Determine the (x, y) coordinate at the center of the cell enclosing the given text.  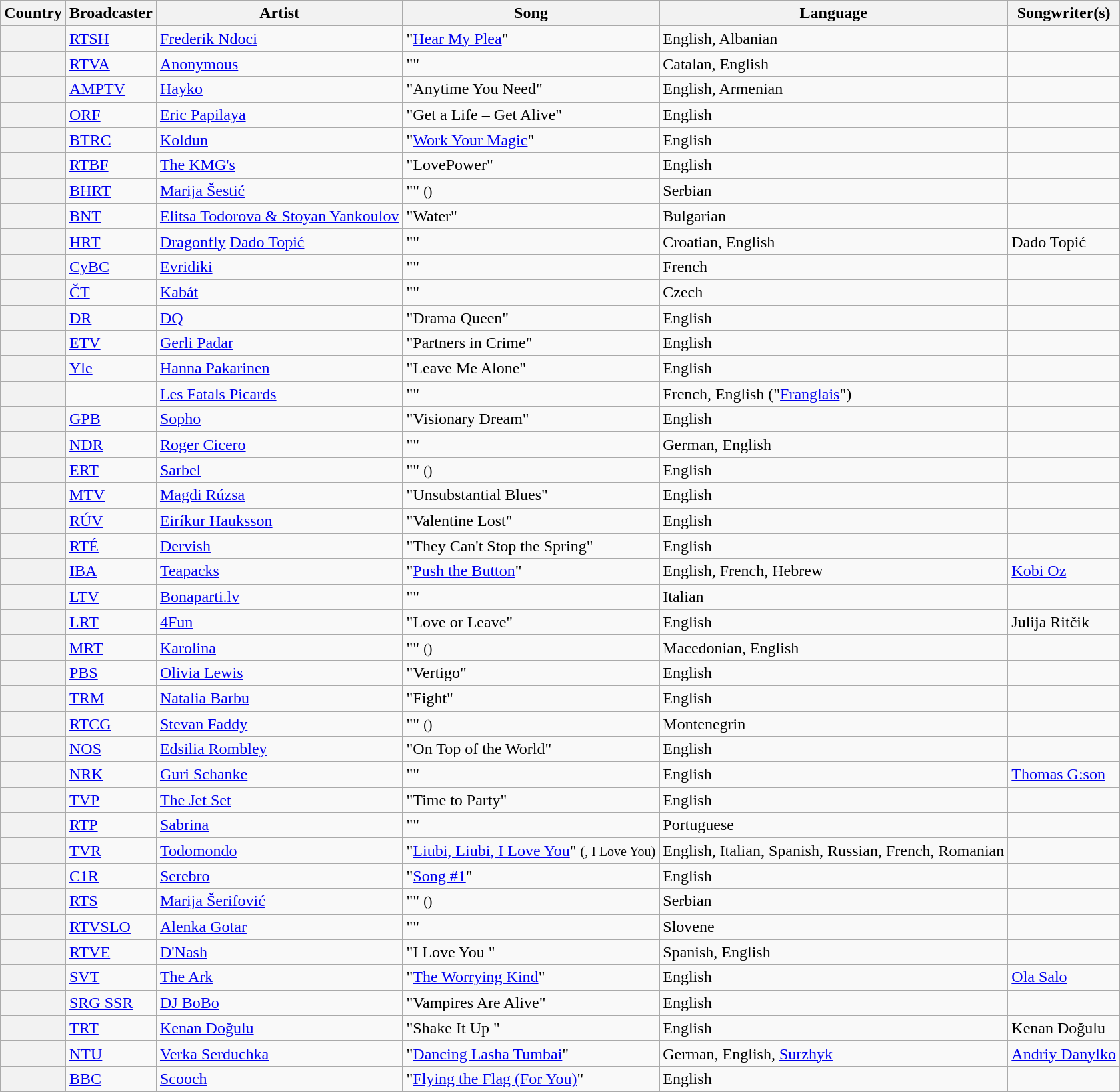
4Fun (279, 622)
"Push the Button" (531, 571)
"Love or Leave" (531, 622)
"On Top of the World" (531, 749)
Thomas G:son (1064, 775)
Koldun (279, 140)
Eiríkur Hauksson (279, 521)
"The Worrying Kind" (531, 977)
Magdi Rúzsa (279, 495)
"Shake It Up " (531, 1028)
Stevan Faddy (279, 723)
"Drama Queen" (531, 318)
Hanna Pakarinen (279, 369)
French, English ("Franglais") (833, 394)
GPB (111, 419)
"Partners in Crime" (531, 343)
RTVE (111, 952)
"Valentine Lost" (531, 521)
"Leave Me Alone" (531, 369)
"Hear My Plea" (531, 39)
German, English, Surzhyk (833, 1053)
Verka Serduchka (279, 1053)
Bonaparti.lv (279, 597)
Artist (279, 13)
Sopho (279, 419)
"LovePower" (531, 165)
Marija Šestić (279, 191)
Karolina (279, 647)
"Liubi, Liubi, I Love You" (, I Love You) (531, 851)
Broadcaster (111, 13)
ČT (111, 292)
SVT (111, 977)
Guri Schanke (279, 775)
Songwriter(s) (1064, 13)
Spanish, English (833, 952)
BNT (111, 216)
RTCG (111, 723)
NRK (111, 775)
"Fight" (531, 698)
Song (531, 13)
Dervish (279, 546)
Evridiki (279, 267)
English, Armenian (833, 89)
"Vertigo" (531, 673)
PBS (111, 673)
LRT (111, 622)
Elitsa Todorova & Stoyan Yankoulov (279, 216)
TRT (111, 1028)
Macedonian, English (833, 647)
Bulgarian (833, 216)
Les Fatals Picards (279, 394)
German, English (833, 445)
"Song #1" (531, 876)
TRM (111, 698)
RTS (111, 901)
C1R (111, 876)
D'Nash (279, 952)
Natalia Barbu (279, 698)
NDR (111, 445)
Anonymous (279, 64)
ERT (111, 470)
"Unsubstantial Blues" (531, 495)
English, Albanian (833, 39)
RTVA (111, 64)
DQ (279, 318)
MRT (111, 647)
MTV (111, 495)
BHRT (111, 191)
The KMG's (279, 165)
"Get a Life – Get Alive" (531, 115)
Sabrina (279, 825)
Croatian, English (833, 241)
Portuguese (833, 825)
Italian (833, 597)
"Vampires Are Alive" (531, 1003)
RTSH (111, 39)
NTU (111, 1053)
English, French, Hebrew (833, 571)
"Time to Party" (531, 800)
HRT (111, 241)
Andriy Danylko (1064, 1053)
French (833, 267)
RTP (111, 825)
"Work Your Magic" (531, 140)
Sarbel (279, 470)
BTRC (111, 140)
RTBF (111, 165)
The Ark (279, 977)
Roger Cicero (279, 445)
Alenka Gotar (279, 927)
BBC (111, 1079)
Montenegrin (833, 723)
Serebro (279, 876)
Dado Topić (1064, 241)
Gerli Padar (279, 343)
Dragonfly Dado Topić (279, 241)
Catalan, English (833, 64)
RTVSLO (111, 927)
DR (111, 318)
Marija Šerifović (279, 901)
Language (833, 13)
Eric Papilaya (279, 115)
Frederik Ndoci (279, 39)
TVR (111, 851)
AMPTV (111, 89)
"Anytime You Need" (531, 89)
SRG SSR (111, 1003)
"Flying the Flag (For You)" (531, 1079)
Kabát (279, 292)
Scooch (279, 1079)
RÚV (111, 521)
The Jet Set (279, 800)
ETV (111, 343)
Teapacks (279, 571)
CyBC (111, 267)
English, Italian, Spanish, Russian, French, Romanian (833, 851)
ORF (111, 115)
Julija Ritčik (1064, 622)
"Visionary Dream" (531, 419)
"Dancing Lasha Tumbai" (531, 1053)
Todomondo (279, 851)
Hayko (279, 89)
TVP (111, 800)
IBA (111, 571)
Edsilia Rombley (279, 749)
Yle (111, 369)
Czech (833, 292)
Country (33, 13)
"I Love You " (531, 952)
Kobi Oz (1064, 571)
Olivia Lewis (279, 673)
"Water" (531, 216)
Slovene (833, 927)
DJ BoBo (279, 1003)
NOS (111, 749)
"They Can't Stop the Spring" (531, 546)
LTV (111, 597)
RTÉ (111, 546)
Ola Salo (1064, 977)
